Output the [X, Y] coordinate of the center of the cell containing the given text.  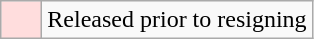
Released prior to resigning [177, 20]
